For the text-containing cell, return its midpoint in (X, Y) coordinate format. 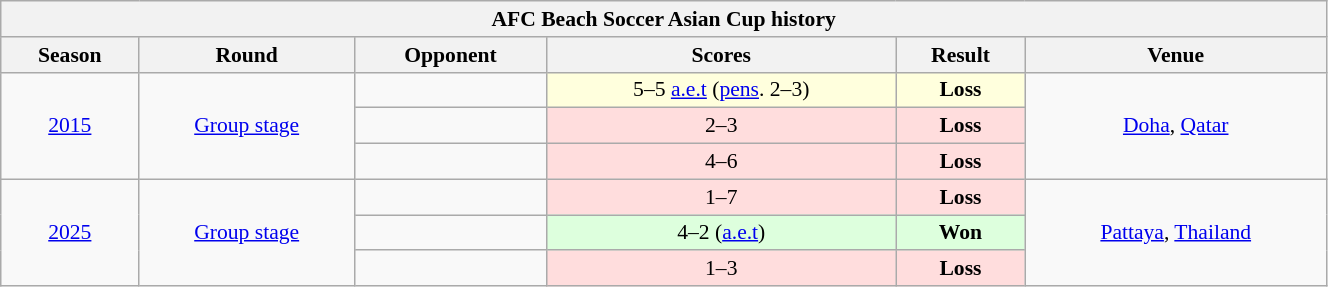
Result (960, 55)
Round (247, 55)
Venue (1176, 55)
Season (70, 55)
Scores (722, 55)
Pattaya, Thailand (1176, 232)
2–3 (722, 126)
Won (960, 233)
1–3 (722, 269)
Opponent (450, 55)
Doha, Qatar (1176, 126)
1–7 (722, 197)
4–2 (a.e.t) (722, 233)
5–5 a.e.t (pens. 2–3) (722, 90)
2025 (70, 232)
AFC Beach Soccer Asian Cup history (664, 19)
2015 (70, 126)
4–6 (722, 162)
